For the text-containing cell, return its midpoint in (x, y) coordinate format. 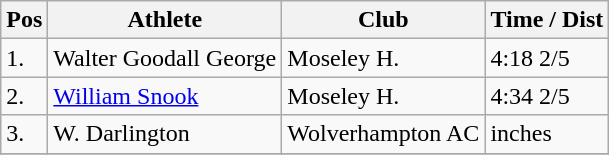
1. (24, 58)
3. (24, 134)
Club (384, 20)
Walter Goodall George (165, 58)
William Snook (165, 96)
W. Darlington (165, 134)
Athlete (165, 20)
Time / Dist (547, 20)
4:18 2/5 (547, 58)
Pos (24, 20)
Wolverhampton AC (384, 134)
inches (547, 134)
2. (24, 96)
4:34 2/5 (547, 96)
